Pinpoint the cell where the given text exists, returning its [x, y] midpoint coordinate. 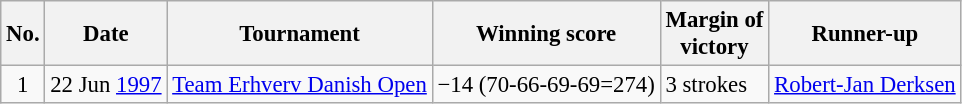
Winning score [546, 34]
Tournament [300, 34]
No. [23, 34]
Runner-up [865, 34]
Robert-Jan Derksen [865, 85]
3 strokes [714, 85]
1 [23, 85]
Date [106, 34]
Margin ofvictory [714, 34]
Team Erhverv Danish Open [300, 85]
22 Jun 1997 [106, 85]
−14 (70-66-69-69=274) [546, 85]
